Provide the [X, Y] coordinate of the cell's center where the given text is located.  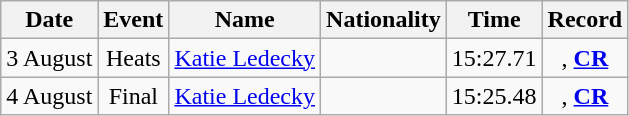
15:25.48 [494, 96]
Heats [134, 58]
15:27.71 [494, 58]
Event [134, 20]
Time [494, 20]
Nationality [384, 20]
Name [245, 20]
Record [585, 20]
4 August [50, 96]
Date [50, 20]
3 August [50, 58]
Final [134, 96]
